Provide the (X, Y) coordinate of the cell's center where the given text is located.  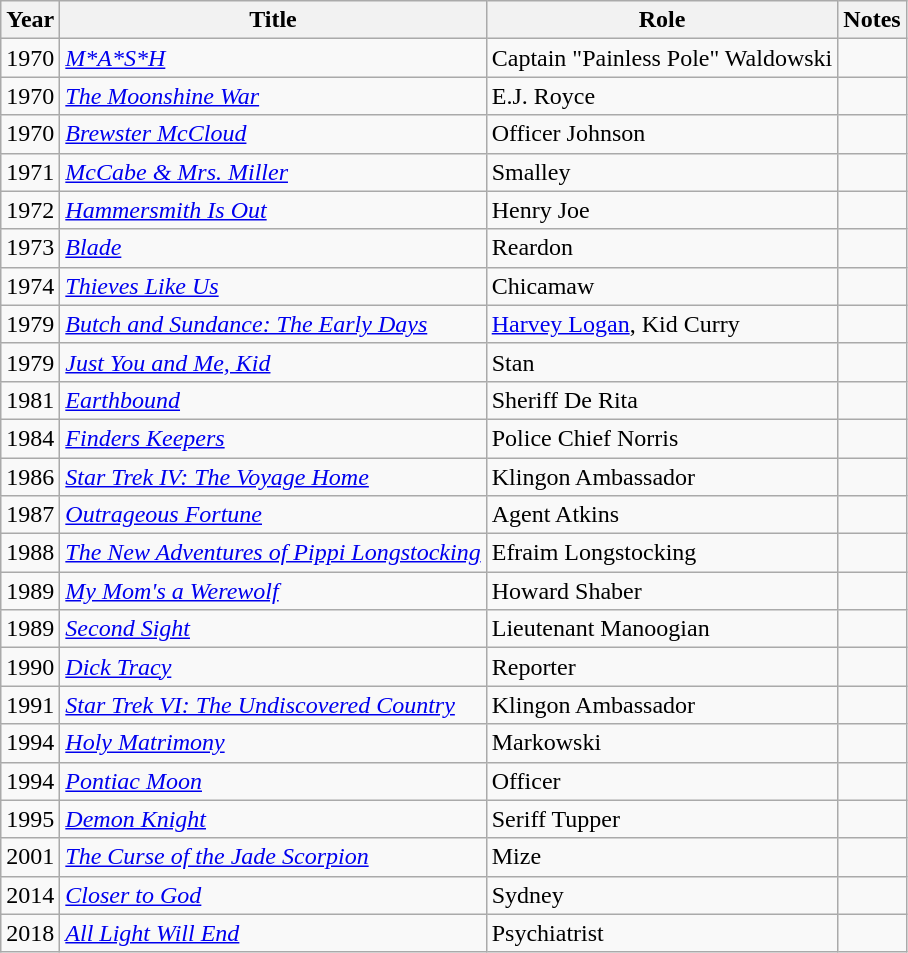
2018 (30, 933)
Role (662, 20)
Officer Johnson (662, 134)
Closer to God (273, 895)
1981 (30, 400)
Captain "Painless Pole" Waldowski (662, 58)
Outrageous Fortune (273, 515)
Notes (872, 20)
Star Trek IV: The Voyage Home (273, 477)
Dick Tracy (273, 667)
1987 (30, 515)
Howard Shaber (662, 591)
Thieves Like Us (273, 286)
McCabe & Mrs. Miller (273, 172)
Sydney (662, 895)
1974 (30, 286)
My Mom's a Werewolf (273, 591)
2014 (30, 895)
Blade (273, 248)
Efraim Longstocking (662, 553)
Harvey Logan, Kid Curry (662, 324)
1991 (30, 705)
Smalley (662, 172)
Chicamaw (662, 286)
1984 (30, 438)
Just You and Me, Kid (273, 362)
1986 (30, 477)
Year (30, 20)
Reardon (662, 248)
Hammersmith Is Out (273, 210)
E.J. Royce (662, 96)
Holy Matrimony (273, 743)
Mize (662, 857)
Reporter (662, 667)
Second Sight (273, 629)
The Curse of the Jade Scorpion (273, 857)
Stan (662, 362)
M*A*S*H (273, 58)
Title (273, 20)
1995 (30, 819)
Police Chief Norris (662, 438)
Pontiac Moon (273, 781)
Officer (662, 781)
The Moonshine War (273, 96)
Butch and Sundance: The Early Days (273, 324)
Lieutenant Manoogian (662, 629)
Star Trek VI: The Undiscovered Country (273, 705)
Agent Atkins (662, 515)
All Light Will End (273, 933)
1971 (30, 172)
1990 (30, 667)
Henry Joe (662, 210)
Sheriff De Rita (662, 400)
The New Adventures of Pippi Longstocking (273, 553)
Markowski (662, 743)
1972 (30, 210)
Brewster McCloud (273, 134)
1988 (30, 553)
2001 (30, 857)
Seriff Tupper (662, 819)
Finders Keepers (273, 438)
Earthbound (273, 400)
Demon Knight (273, 819)
Psychiatrist (662, 933)
1973 (30, 248)
